Return the (X, Y) coordinate for the center point of the cell that contains the specified text.  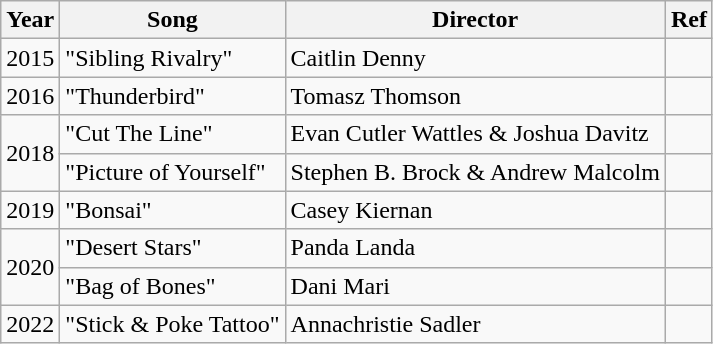
"Stick & Poke Tattoo" (172, 324)
"Bonsai" (172, 210)
2022 (30, 324)
Panda Landa (475, 248)
"Sibling Rivalry" (172, 58)
Dani Mari (475, 286)
"Picture of Yourself" (172, 172)
Stephen B. Brock & Andrew Malcolm (475, 172)
Caitlin Denny (475, 58)
Song (172, 20)
Ref (688, 20)
2020 (30, 267)
Year (30, 20)
"Bag of Bones" (172, 286)
Tomasz Thomson (475, 96)
2015 (30, 58)
2019 (30, 210)
Evan Cutler Wattles & Joshua Davitz (475, 134)
"Thunderbird" (172, 96)
Casey Kiernan (475, 210)
Director (475, 20)
"Desert Stars" (172, 248)
2016 (30, 96)
"Cut The Line" (172, 134)
Annachristie Sadler (475, 324)
2018 (30, 153)
